Provide the [X, Y] coordinate of the cell's center where the given text is located.  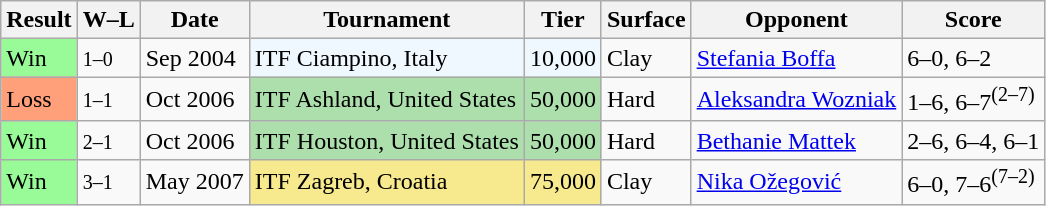
Score [974, 20]
ITF Ciampino, Italy [386, 58]
3–1 [108, 182]
Nika Ožegović [796, 182]
Date [194, 20]
75,000 [562, 182]
ITF Zagreb, Croatia [386, 182]
Result [39, 20]
Tier [562, 20]
ITF Houston, United States [386, 140]
1–0 [108, 58]
Bethanie Mattek [796, 140]
Opponent [796, 20]
Stefania Boffa [796, 58]
Surface [646, 20]
6–0, 7–6(7–2) [974, 182]
2–1 [108, 140]
2–6, 6–4, 6–1 [974, 140]
6–0, 6–2 [974, 58]
Loss [39, 100]
Tournament [386, 20]
10,000 [562, 58]
Aleksandra Wozniak [796, 100]
May 2007 [194, 182]
1–1 [108, 100]
1–6, 6–7(2–7) [974, 100]
Sep 2004 [194, 58]
ITF Ashland, United States [386, 100]
W–L [108, 20]
